Pinpoint the cell where the given text exists, returning its (X, Y) midpoint coordinate. 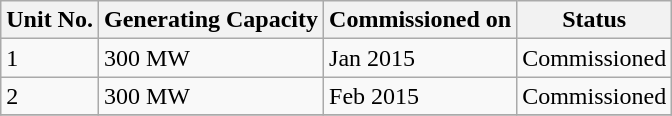
Unit No. (50, 20)
Feb 2015 (420, 96)
Jan 2015 (420, 58)
Generating Capacity (210, 20)
2 (50, 96)
Commissioned on (420, 20)
Status (594, 20)
1 (50, 58)
